For the text-containing cell, return its midpoint in [X, Y] coordinate format. 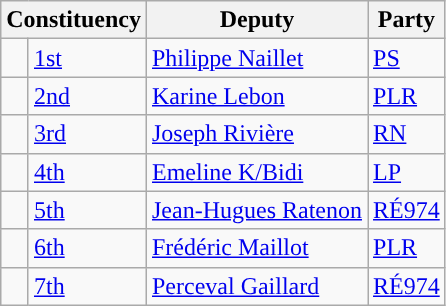
1st [87, 58]
PS [407, 58]
Joseph Rivière [256, 134]
Philippe Naillet [256, 58]
Emeline K/Bidi [256, 172]
Deputy [256, 20]
LP [407, 172]
Constituency [74, 20]
RN [407, 134]
3rd [87, 134]
4th [87, 172]
7th [87, 286]
Frédéric Maillot [256, 248]
Jean-Hugues Ratenon [256, 210]
Party [407, 20]
2nd [87, 96]
6th [87, 248]
Karine Lebon [256, 96]
Perceval Gaillard [256, 286]
5th [87, 210]
